From the cell containing the given text, extract its center point as (x, y) coordinate. 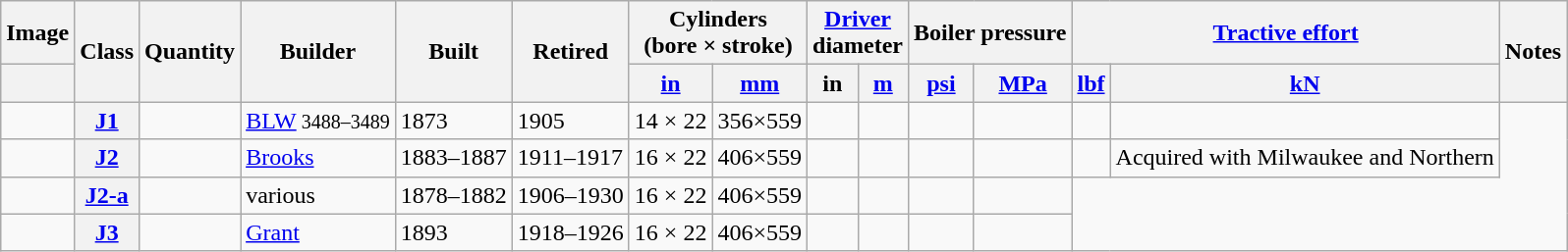
1883–1887 (454, 158)
J2-a (107, 195)
m (883, 83)
Notes (1533, 51)
Class (107, 51)
Brooks (318, 158)
1918–1926 (570, 232)
Builder (318, 51)
1878–1882 (454, 195)
1911–1917 (570, 158)
Acquired with Milwaukee and Northern (1305, 158)
1906–1930 (570, 195)
various (318, 195)
psi (941, 83)
J2 (107, 158)
Cylinders(bore × stroke) (717, 33)
Retired (570, 51)
BLW 3488–3489 (318, 121)
Grant (318, 232)
1905 (570, 121)
Tractive effort (1285, 33)
kN (1305, 83)
Boiler pressure (990, 33)
356×559 (760, 121)
mm (760, 83)
J3 (107, 232)
Driverdiameter (859, 33)
Built (454, 51)
1873 (454, 121)
lbf (1091, 83)
Quantity (191, 51)
MPa (1023, 83)
14 × 22 (670, 121)
J1 (107, 121)
1893 (454, 232)
Image (37, 33)
